Capture the cell that displays the provided text and extract its [x, y] central coordinate. 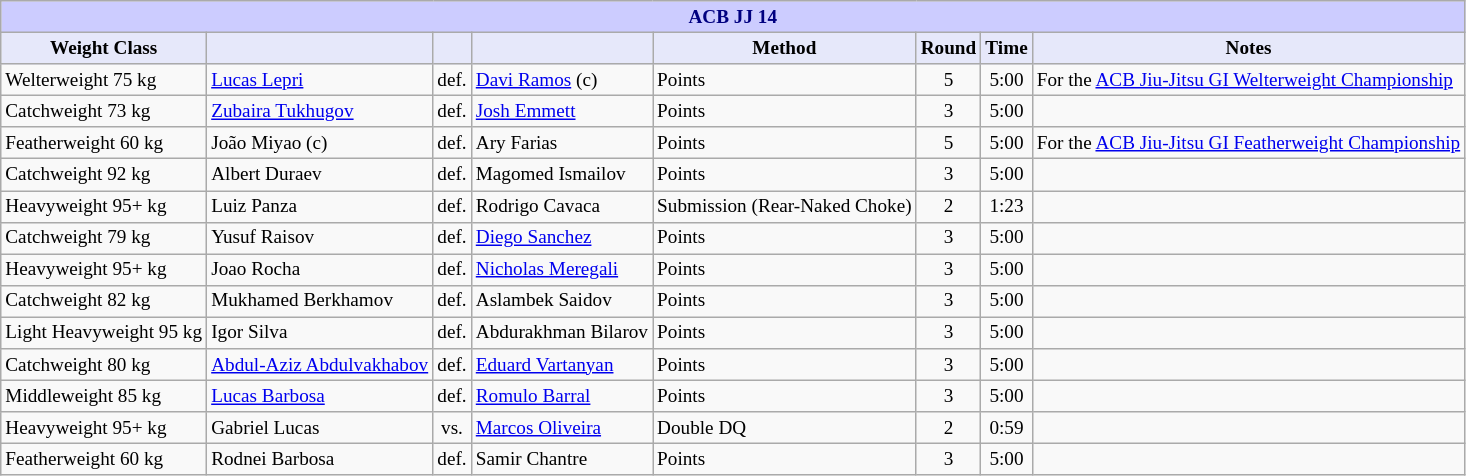
Light Heavyweight 95 kg [104, 333]
Josh Emmett [562, 111]
1:23 [1006, 206]
Albert Duraev [320, 175]
Lucas Barbosa [320, 396]
Nicholas Meregali [562, 270]
Welterweight 75 kg [104, 80]
Method [785, 48]
vs. [452, 428]
Round [948, 48]
Rodrigo Cavaca [562, 206]
João Miyao (c) [320, 143]
Yusuf Raisov [320, 238]
0:59 [1006, 428]
Catchweight 80 kg [104, 365]
Marcos Oliveira [562, 428]
For the ACB Jiu-Jitsu GI Welterweight Championship [1248, 80]
Submission (Rear-Naked Choke) [785, 206]
Notes [1248, 48]
Ary Farias [562, 143]
Double DQ [785, 428]
Catchweight 73 kg [104, 111]
Catchweight 82 kg [104, 301]
Aslambek Saidov [562, 301]
For the ACB Jiu-Jitsu GI Featherweight Championship [1248, 143]
Joao Rocha [320, 270]
Igor Silva [320, 333]
Time [1006, 48]
Magomed Ismailov [562, 175]
Mukhamed Berkhamov [320, 301]
Luiz Panza [320, 206]
Catchweight 92 kg [104, 175]
Davi Ramos (c) [562, 80]
Middleweight 85 kg [104, 396]
ACB JJ 14 [733, 17]
Samir Chantre [562, 460]
Diego Sanchez [562, 238]
Zubaira Tukhugov [320, 111]
Eduard Vartanyan [562, 365]
Gabriel Lucas [320, 428]
Rodnei Barbosa [320, 460]
Weight Class [104, 48]
Catchweight 79 kg [104, 238]
Abdurakhman Bilarov [562, 333]
Lucas Lepri [320, 80]
Abdul-Aziz Abdulvakhabov [320, 365]
Romulo Barral [562, 396]
